Detect which cell encompasses the target text, then output its (x, y) center coordinate. 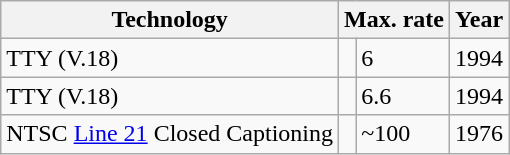
Technology (170, 20)
~100 (403, 134)
6 (403, 58)
1976 (480, 134)
6.6 (403, 96)
NTSC Line 21 Closed Captioning (170, 134)
Year (480, 20)
Max. rate (394, 20)
